Return the [x, y] coordinate for the center point of the cell that contains the specified text.  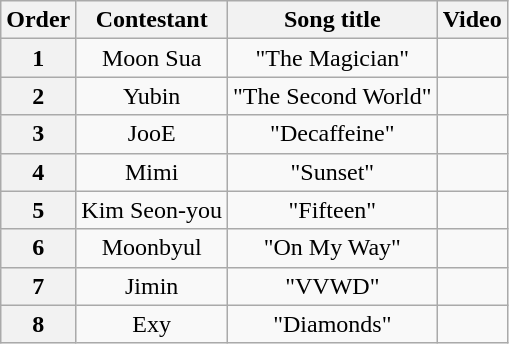
4 [38, 172]
Exy [152, 324]
Moon Sua [152, 58]
1 [38, 58]
5 [38, 210]
3 [38, 134]
Jimin [152, 286]
8 [38, 324]
Contestant [152, 20]
Order [38, 20]
"Diamonds" [333, 324]
2 [38, 96]
7 [38, 286]
6 [38, 248]
JooE [152, 134]
Mimi [152, 172]
"VVWD" [333, 286]
"Decaffeine" [333, 134]
Moonbyul [152, 248]
"The Magician" [333, 58]
Video [472, 20]
"The Second World" [333, 96]
Yubin [152, 96]
Song title [333, 20]
"Fifteen" [333, 210]
"On My Way" [333, 248]
"Sunset" [333, 172]
Kim Seon-you [152, 210]
